Determine the [X, Y] coordinate at the center of the cell enclosing the given text.  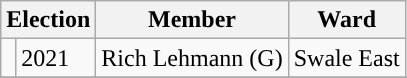
Election [48, 20]
2021 [56, 58]
Swale East [346, 58]
Member [192, 20]
Rich Lehmann (G) [192, 58]
Ward [346, 20]
